Locate the cell with the specified text and output its [x, y] center coordinate. 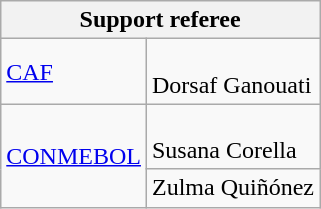
CAF [74, 72]
Susana Corella [232, 136]
Dorsaf Ganouati [232, 72]
CONMEBOL [74, 156]
Zulma Quiñónez [232, 188]
Support referee [160, 20]
